Capture the cell that displays the provided text and extract its [x, y] central coordinate. 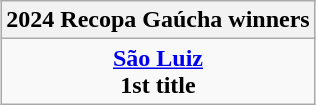
São Luiz1st title [158, 72]
2024 Recopa Gaúcha winners [158, 20]
